Capture the cell that displays the provided text and extract its [x, y] central coordinate. 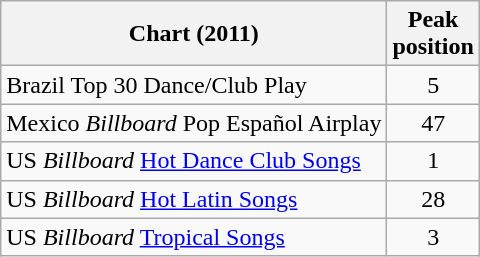
Mexico Billboard Pop Español Airplay [194, 123]
47 [433, 123]
Chart (2011) [194, 34]
US Billboard Hot Dance Club Songs [194, 161]
5 [433, 85]
28 [433, 199]
Peakposition [433, 34]
US Billboard Hot Latin Songs [194, 199]
US Billboard Tropical Songs [194, 237]
Brazil Top 30 Dance/Club Play [194, 85]
3 [433, 237]
1 [433, 161]
